Capture the cell that displays the provided text and extract its [x, y] central coordinate. 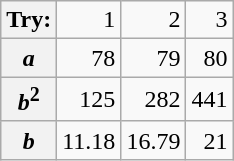
2 [154, 20]
441 [210, 100]
a [29, 58]
Try: [29, 20]
b2 [29, 100]
1 [89, 20]
b [29, 140]
21 [210, 140]
125 [89, 100]
80 [210, 58]
16.79 [154, 140]
3 [210, 20]
78 [89, 58]
79 [154, 58]
282 [154, 100]
11.18 [89, 140]
